Return (x, y) of the center of cell containing provided text 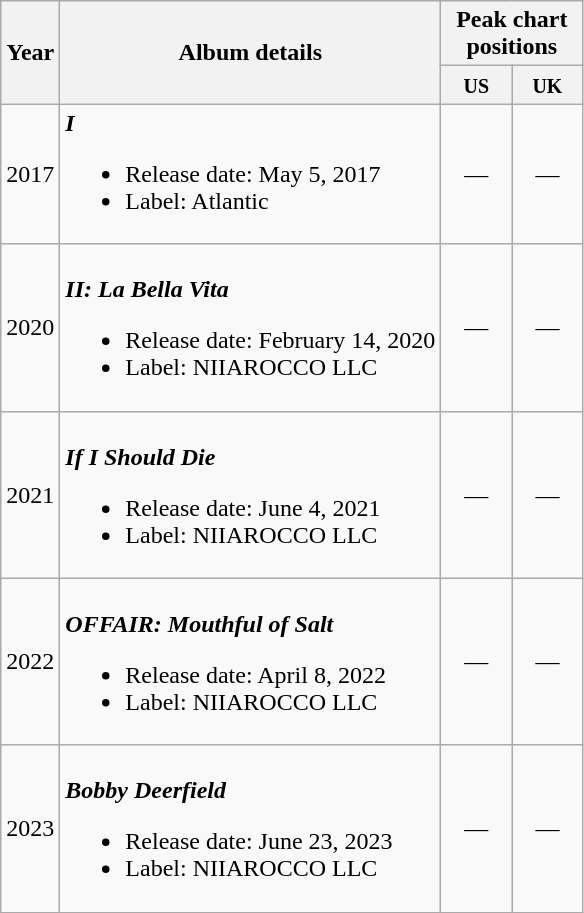
II: La Bella VitaRelease date: February 14, 2020Label: NIIAROCCO LLC (250, 328)
2020 (30, 328)
IRelease date: May 5, 2017Label: Atlantic (250, 174)
2023 (30, 828)
Peak chart positions (512, 34)
Bobby DeerfieldRelease date: June 23, 2023Label: NIIAROCCO LLC (250, 828)
UK (548, 85)
2021 (30, 494)
US (476, 85)
Year (30, 52)
2017 (30, 174)
If I Should DieRelease date: June 4, 2021Label: NIIAROCCO LLC (250, 494)
Album details (250, 52)
2022 (30, 662)
OFFAIR: Mouthful of SaltRelease date: April 8, 2022Label: NIIAROCCO LLC (250, 662)
